Detect which cell encompasses the target text, then output its [x, y] center coordinate. 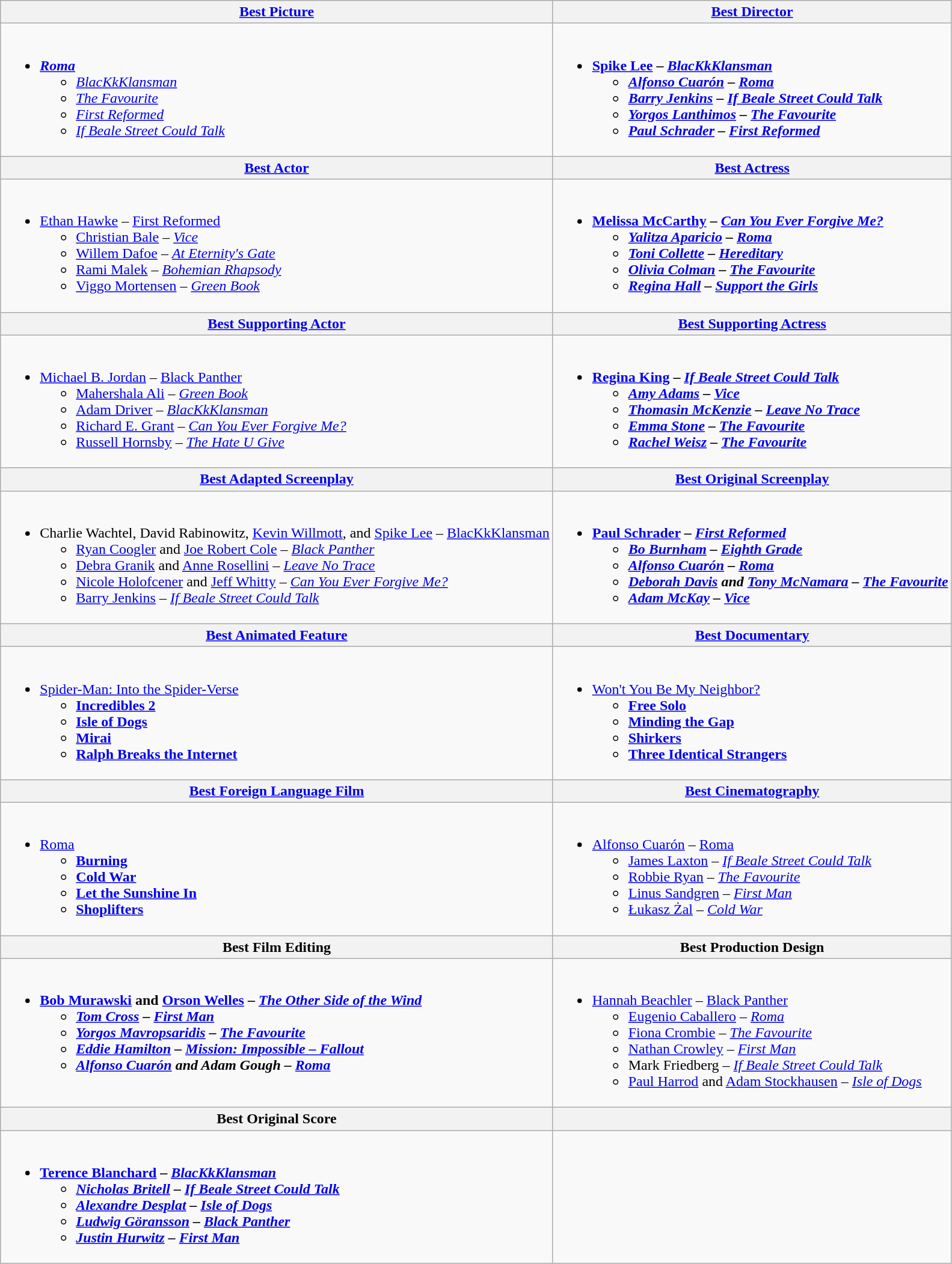
Best Documentary [752, 635]
Best Director [752, 12]
Best Film Editing [277, 947]
Regina King – If Beale Street Could TalkAmy Adams – ViceThomasin McKenzie – Leave No TraceEmma Stone – The FavouriteRachel Weisz – The Favourite [752, 402]
Spider-Man: Into the Spider-VerseIncredibles 2Isle of DogsMiraiRalph Breaks the Internet [277, 713]
Best Supporting Actress [752, 324]
Best Production Design [752, 947]
Best Adapted Screenplay [277, 479]
RomaBlacKkKlansmanThe FavouriteFirst ReformedIf Beale Street Could Talk [277, 90]
Best Cinematography [752, 791]
Best Actor [277, 168]
Best Supporting Actor [277, 324]
Won't You Be My Neighbor?Free SoloMinding the GapShirkersThree Identical Strangers [752, 713]
RomaBurningCold WarLet the Sunshine InShoplifters [277, 868]
Best Picture [277, 12]
Best Animated Feature [277, 635]
Best Foreign Language Film [277, 791]
Best Actress [752, 168]
Alfonso Cuarón – RomaJames Laxton – If Beale Street Could TalkRobbie Ryan – The FavouriteLinus Sandgren – First ManŁukasz Żal – Cold War [752, 868]
Best Original Screenplay [752, 479]
Paul Schrader – First ReformedBo Burnham – Eighth GradeAlfonso Cuarón – RomaDeborah Davis and Tony McNamara – The FavouriteAdam McKay – Vice [752, 557]
Best Original Score [277, 1119]
Ethan Hawke – First ReformedChristian Bale – ViceWillem Dafoe – At Eternity's GateRami Malek – Bohemian RhapsodyViggo Mortensen – Green Book [277, 245]
